Return [X, Y] of the center of cell containing provided text 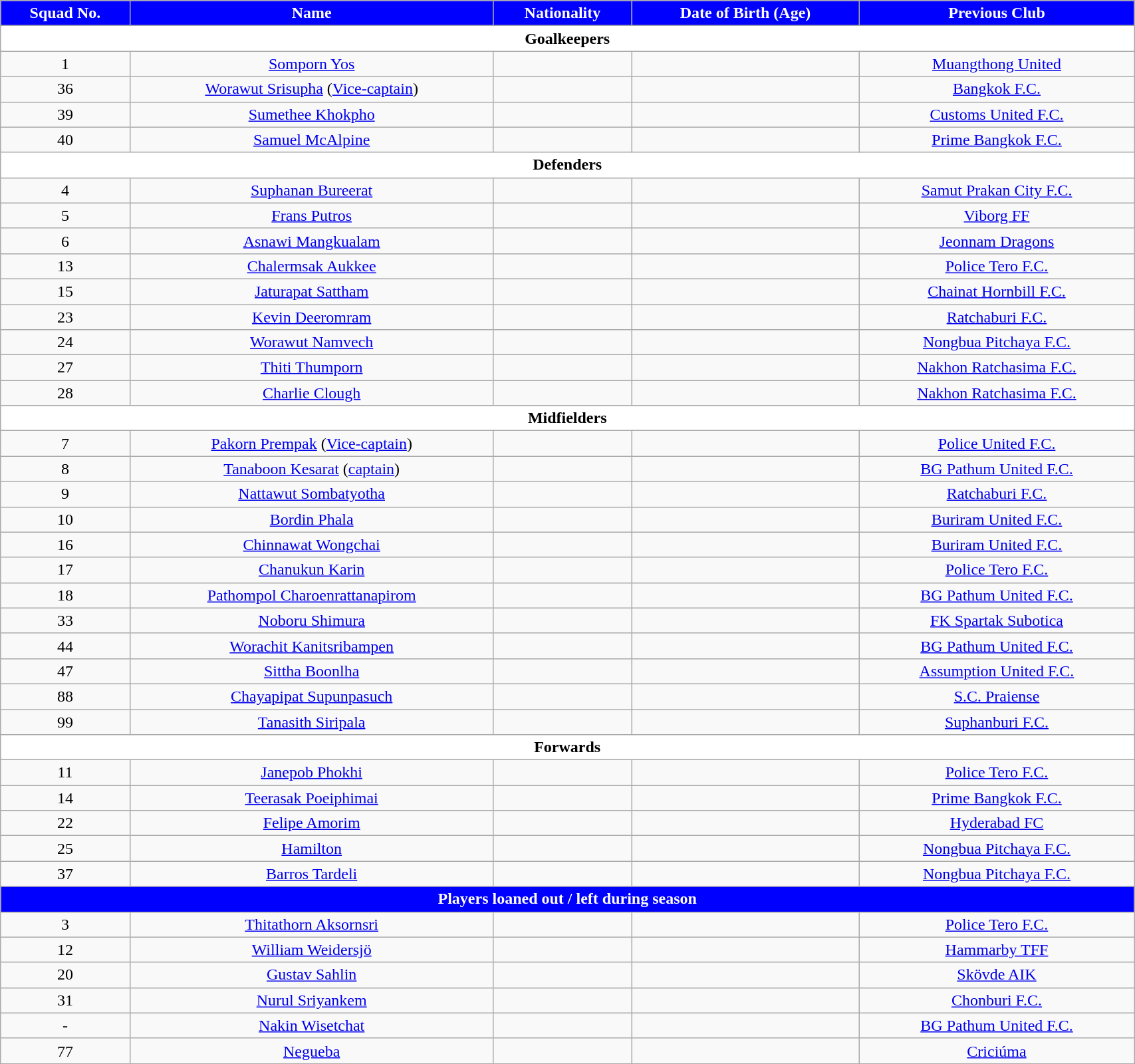
40 [65, 140]
Assumption United F.C. [996, 671]
24 [65, 342]
3 [65, 924]
22 [65, 823]
8 [65, 469]
Tanaboon Kesarat (captain) [311, 469]
Teerasak Poeiphimai [311, 798]
Chalermsak Aukkee [311, 266]
Muangthong United [996, 64]
Viborg FF [996, 215]
Kevin Deeromram [311, 317]
Hammarby TFF [996, 950]
88 [65, 696]
Frans Putros [311, 215]
Date of Birth (Age) [746, 13]
13 [65, 266]
S.C. Praiense [996, 696]
16 [65, 545]
Sumethee Khokpho [311, 114]
Chonburi F.C. [996, 1000]
Thitathorn Aksornsri [311, 924]
4 [65, 190]
37 [65, 874]
Sittha Boonlha [311, 671]
Jaturapat Sattham [311, 291]
14 [65, 798]
Customs United F.C. [996, 114]
Midfielders [568, 418]
Nationality [563, 13]
Suphanan Bureerat [311, 190]
Bangkok F.C. [996, 89]
Hyderabad FC [996, 823]
25 [65, 849]
Criciúma [996, 1051]
33 [65, 620]
Jeonnam Dragons [996, 241]
28 [65, 393]
7 [65, 444]
44 [65, 646]
Chinnawat Wongchai [311, 545]
Defenders [568, 165]
Negueba [311, 1051]
FK Spartak Subotica [996, 620]
Thiti Thumporn [311, 368]
12 [65, 950]
Nattawut Sombatyotha [311, 494]
Felipe Amorim [311, 823]
1 [65, 64]
Police United F.C. [996, 444]
- [65, 1025]
Chainat Hornbill F.C. [996, 291]
Chayapipat Supunpasuch [311, 696]
5 [65, 215]
Goalkeepers [568, 39]
Asnawi Mangkualam [311, 241]
Name [311, 13]
23 [65, 317]
Hamilton [311, 849]
Pakorn Prempak (Vice-captain) [311, 444]
Squad No. [65, 13]
Janepob Phokhi [311, 773]
9 [65, 494]
36 [65, 89]
Nakin Wisetchat [311, 1025]
17 [65, 570]
15 [65, 291]
Tanasith Siripala [311, 722]
Pathompol Charoenrattanapirom [311, 595]
31 [65, 1000]
Chanukun Karin [311, 570]
99 [65, 722]
Gustav Sahlin [311, 975]
18 [65, 595]
Noboru Shimura [311, 620]
39 [65, 114]
Previous Club [996, 13]
Bordin Phala [311, 519]
Players loaned out / left during season [568, 899]
Samut Prakan City F.C. [996, 190]
Charlie Clough [311, 393]
William Weidersjö [311, 950]
11 [65, 773]
47 [65, 671]
6 [65, 241]
27 [65, 368]
Worawut Namvech [311, 342]
Nurul Sriyankem [311, 1000]
Somporn Yos [311, 64]
Barros Tardeli [311, 874]
Worawut Srisupha (Vice-captain) [311, 89]
Suphanburi F.C. [996, 722]
Worachit Kanitsribampen [311, 646]
10 [65, 519]
Samuel McAlpine [311, 140]
Skövde AIK [996, 975]
Forwards [568, 747]
20 [65, 975]
77 [65, 1051]
